Identify which cell holds the provided text, then report its (x, y) central coordinate. 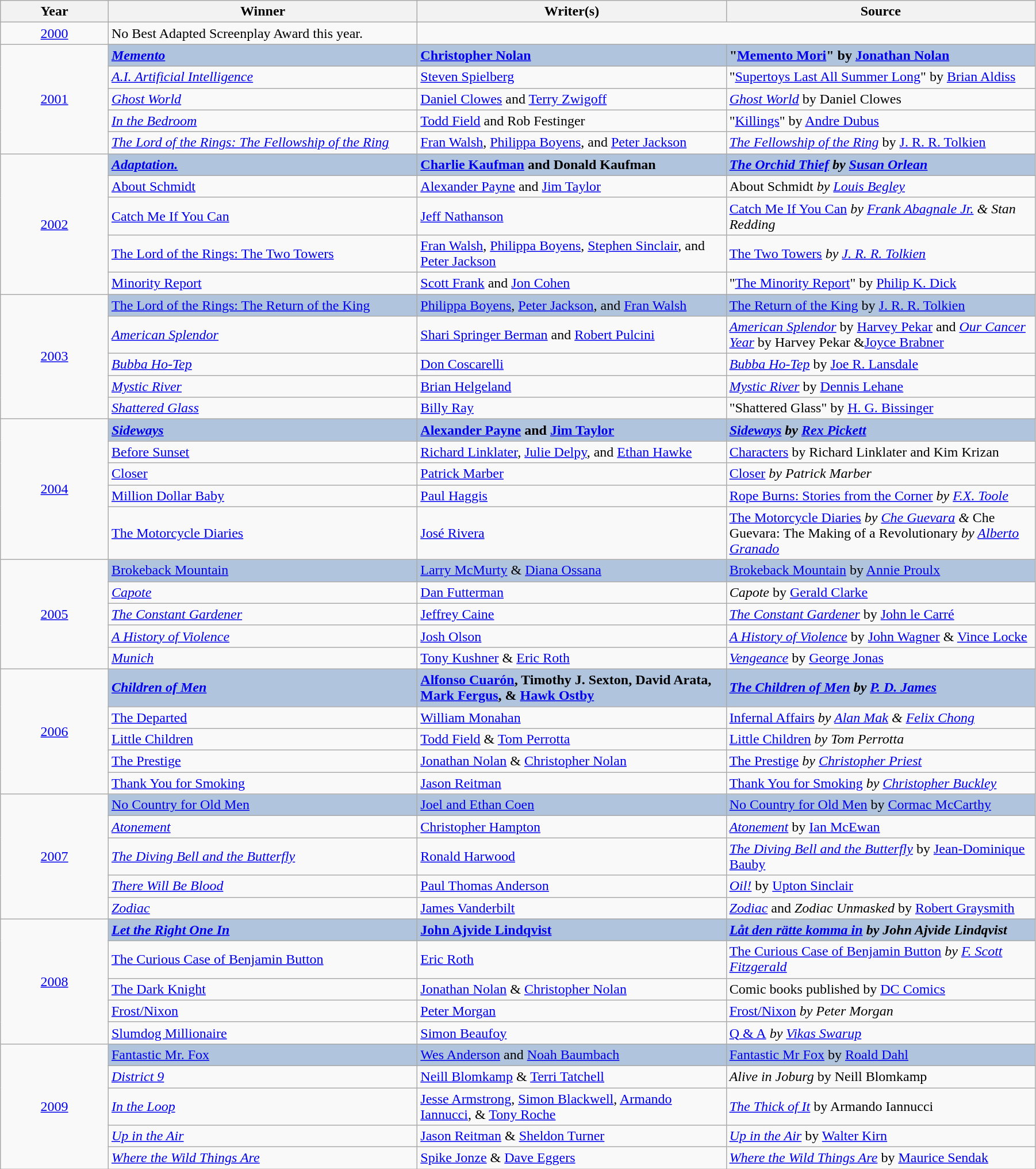
Characters by Richard Linklater and Kim Krizan (881, 452)
Eric Roth (571, 959)
The Constant Gardener (262, 614)
2002 (55, 224)
The Motorcycle Diaries by Che Guevara & Che Guevara: The Making of a Revolutionary by Alberto Granado (881, 533)
Year (55, 12)
About Schmidt (262, 186)
Bubba Ho-Tep (262, 365)
The Motorcycle Diaries (262, 533)
The Fellowship of the Ring by J. R. R. Tolkien (881, 143)
Alfonso Cuarón, Timothy J. Sexton, David Arata, Mark Fergus, & Hawk Ostby (571, 688)
The Children of Men by P. D. James (881, 688)
The Orchid Thief by Susan Orlean (881, 164)
"The Minority Report" by Philip K. Dick (881, 283)
"Shattered Glass" by H. G. Bissinger (881, 408)
The Prestige (262, 761)
Wes Anderson and Noah Baumbach (571, 1055)
"Memento Mori" by Jonathan Nolan (881, 55)
The Dark Knight (262, 989)
Brian Helgeland (571, 386)
Larry McMurty & Diana Ossana (571, 570)
Ghost World by Daniel Clowes (881, 99)
In the Loop (262, 1106)
John Ajvide Lindqvist (571, 930)
Closer (262, 474)
A History of Violence by John Wagner & Vince Locke (881, 636)
Up in the Air by Walter Kirn (881, 1136)
Jeffrey Caine (571, 614)
Where the Wild Things Are by Maurice Sendak (881, 1158)
Steven Spielberg (571, 77)
2004 (55, 489)
2006 (55, 731)
Atonement (262, 827)
Don Coscarelli (571, 365)
Ronald Harwood (571, 857)
Låt den rätte komma in by John Ajvide Lindqvist (881, 930)
Simon Beaufoy (571, 1033)
Sideways by Rex Pickett (881, 430)
Fran Walsh, Philippa Boyens, and Peter Jackson (571, 143)
Billy Ray (571, 408)
Jason Reitman & Sheldon Turner (571, 1136)
Thank You for Smoking by Christopher Buckley (881, 783)
Christopher Nolan (571, 55)
2007 (55, 857)
Closer by Patrick Marber (881, 474)
Fran Walsh, Philippa Boyens, Stephen Sinclair, and Peter Jackson (571, 253)
In the Bedroom (262, 121)
The Diving Bell and the Butterfly (262, 857)
Little Children (262, 739)
Little Children by Tom Perrotta (881, 739)
Thank You for Smoking (262, 783)
The Prestige by Christopher Priest (881, 761)
Scott Frank and Jon Cohen (571, 283)
Vengeance by George Jonas (881, 658)
2009 (55, 1106)
The Return of the King by J. R. R. Tolkien (881, 305)
The Lord of the Rings: The Two Towers (262, 253)
Joel and Ethan Coen (571, 805)
Catch Me If You Can by Frank Abagnale Jr. & Stan Redding (881, 216)
Brokeback Mountain by Annie Proulx (881, 570)
Paul Thomas Anderson (571, 886)
Let the Right One In (262, 930)
Brokeback Mountain (262, 570)
Josh Olson (571, 636)
Peter Morgan (571, 1011)
The Diving Bell and the Butterfly by Jean-Dominique Bauby (881, 857)
The Two Towers by J. R. R. Tolkien (881, 253)
Q & A by Vikas Swarup (881, 1033)
Ghost World (262, 99)
Comic books published by DC Comics (881, 989)
Writer(s) (571, 12)
Fantastic Mr. Fox (262, 1055)
Rope Burns: Stories from the Corner by F.X. Toole (881, 496)
Zodiac (262, 908)
American Splendor (262, 335)
Winner (262, 12)
Frost/Nixon by Peter Morgan (881, 1011)
2001 (55, 99)
Sideways (262, 430)
Mystic River (262, 386)
Neill Blomkamp & Terri Tatchell (571, 1076)
William Monahan (571, 717)
Capote (262, 592)
Zodiac and Zodiac Unmasked by Robert Graysmith (881, 908)
Munich (262, 658)
Where the Wild Things Are (262, 1158)
Daniel Clowes and Terry Zwigoff (571, 99)
Up in the Air (262, 1136)
District 9 (262, 1076)
Atonement by Ian McEwan (881, 827)
The Lord of the Rings: The Fellowship of the Ring (262, 143)
Shattered Glass (262, 408)
About Schmidt by Louis Begley (881, 186)
Paul Haggis (571, 496)
American Splendor by Harvey Pekar and Our Cancer Year by Harvey Pekar &Joyce Brabner (881, 335)
James Vanderbilt (571, 908)
Charlie Kaufman and Donald Kaufman (571, 164)
Christopher Hampton (571, 827)
"Killings" by Andre Dubus (881, 121)
Richard Linklater, Julie Delpy, and Ethan Hawke (571, 452)
Million Dollar Baby (262, 496)
"Supertoys Last All Summer Long" by Brian Aldiss (881, 77)
The Curious Case of Benjamin Button (262, 959)
Tony Kushner & Eric Roth (571, 658)
Shari Springer Berman and Robert Pulcini (571, 335)
Philippa Boyens, Peter Jackson, and Fran Walsh (571, 305)
2000 (55, 33)
Source (881, 12)
A.I. Artificial Intelligence (262, 77)
Bubba Ho-Tep by Joe R. Lansdale (881, 365)
Spike Jonze & Dave Eggers (571, 1158)
The Departed (262, 717)
The Constant Gardener by John le Carré (881, 614)
The Curious Case of Benjamin Button by F. Scott Fitzgerald (881, 959)
Capote by Gerald Clarke (881, 592)
José Rivera (571, 533)
The Thick of It by Armando Iannucci (881, 1106)
Frost/Nixon (262, 1011)
Catch Me If You Can (262, 216)
No Country for Old Men (262, 805)
Patrick Marber (571, 474)
Jesse Armstrong, Simon Blackwell, Armando Iannucci, & Tony Roche (571, 1106)
Jeff Nathanson (571, 216)
There Will Be Blood (262, 886)
Todd Field & Tom Perrotta (571, 739)
2005 (55, 614)
A History of Violence (262, 636)
Fantastic Mr Fox by Roald Dahl (881, 1055)
The Lord of the Rings: The Return of the King (262, 305)
Mystic River by Dennis Lehane (881, 386)
Alive in Joburg by Neill Blomkamp (881, 1076)
Dan Futterman (571, 592)
2003 (55, 357)
Before Sunset (262, 452)
No Best Adapted Screenplay Award this year. (262, 33)
Slumdog Millionaire (262, 1033)
Infernal Affairs by Alan Mak & Felix Chong (881, 717)
Children of Men (262, 688)
Jason Reitman (571, 783)
No Country for Old Men by Cormac McCarthy (881, 805)
Oil! by Upton Sinclair (881, 886)
2008 (55, 981)
Memento (262, 55)
Minority Report (262, 283)
Todd Field and Rob Festinger (571, 121)
Adaptation. (262, 164)
